Scan for the cell matching the given text and deliver its [x, y] coordinate at center. 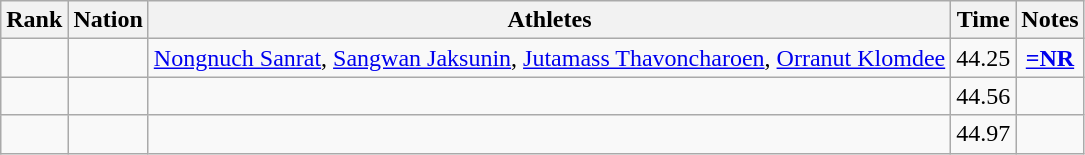
Time [984, 20]
=NR [1050, 58]
Nation [108, 20]
Notes [1050, 20]
44.97 [984, 134]
Rank [34, 20]
44.56 [984, 96]
44.25 [984, 58]
Nongnuch Sanrat, Sangwan Jaksunin, Jutamass Thavoncharoen, Orranut Klomdee [549, 58]
Athletes [549, 20]
